Identify which cell holds the provided text, then report its (X, Y) central coordinate. 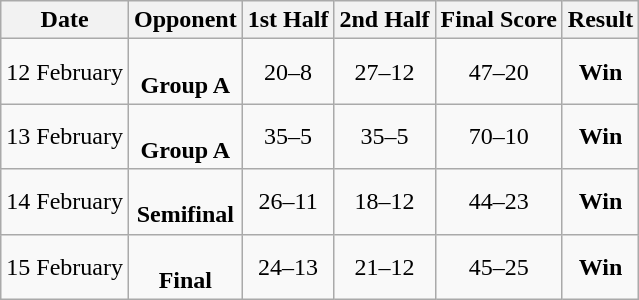
21–12 (384, 266)
20–8 (288, 72)
27–12 (384, 72)
45–25 (498, 266)
24–13 (288, 266)
Final Score (498, 20)
1st Half (288, 20)
12 February (65, 72)
Final (185, 266)
2nd Half (384, 20)
70–10 (498, 136)
18–12 (384, 202)
Date (65, 20)
15 February (65, 266)
47–20 (498, 72)
44–23 (498, 202)
Opponent (185, 20)
26–11 (288, 202)
Semifinal (185, 202)
Result (600, 20)
13 February (65, 136)
14 February (65, 202)
